Determine the [x, y] coordinate at the center of the cell enclosing the given text.  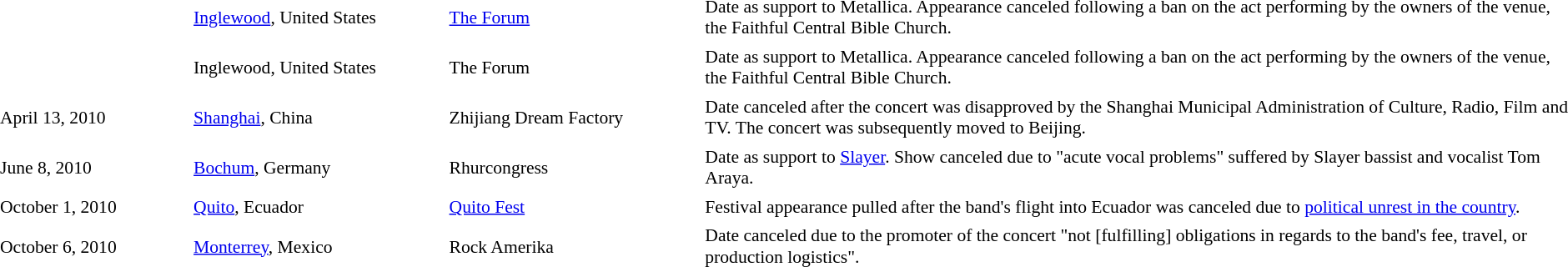
Shanghai, China [317, 117]
Rhurcongress [574, 167]
Quito Fest [574, 207]
Zhijiang Dream Factory [574, 117]
Quito, Ecuador [317, 207]
Bochum, Germany [317, 167]
Inglewood, United States [317, 67]
The Forum [574, 67]
